Locate the cell with the specified text and output its (x, y) center coordinate. 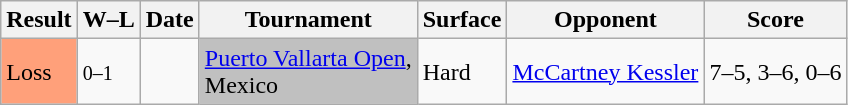
Puerto Vallarta Open, Mexico (308, 72)
Hard (462, 72)
Tournament (308, 20)
7–5, 3–6, 0–6 (776, 72)
Opponent (606, 20)
Date (170, 20)
McCartney Kessler (606, 72)
Loss (39, 72)
Score (776, 20)
W–L (108, 20)
Result (39, 20)
0–1 (108, 72)
Surface (462, 20)
